Identify which cell holds the provided text, then report its [X, Y] central coordinate. 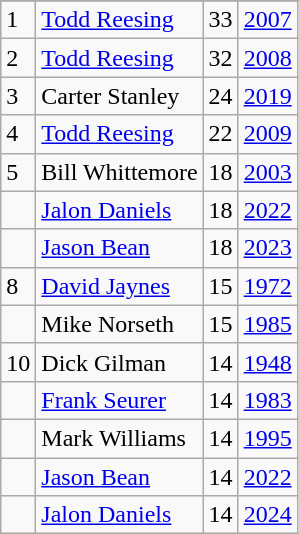
Dick Gilman [120, 362]
Frank Seurer [120, 400]
2008 [268, 58]
2007 [268, 20]
1995 [268, 438]
1983 [268, 400]
Mark Williams [120, 438]
1972 [268, 286]
Mike Norseth [120, 324]
24 [220, 96]
2023 [268, 248]
33 [220, 20]
22 [220, 134]
32 [220, 58]
1985 [268, 324]
2024 [268, 515]
2003 [268, 172]
10 [18, 362]
1948 [268, 362]
4 [18, 134]
David Jaynes [120, 286]
1 [18, 20]
2 [18, 58]
8 [18, 286]
5 [18, 172]
Carter Stanley [120, 96]
2019 [268, 96]
2009 [268, 134]
Bill Whittemore [120, 172]
3 [18, 96]
